Extract the (X, Y) coordinate from the center of the cell holding the provided text.  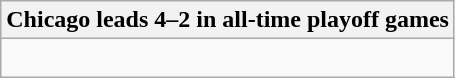
Chicago leads 4–2 in all-time playoff games (228, 20)
